Locate the cell with the specified text and output its [X, Y] center coordinate. 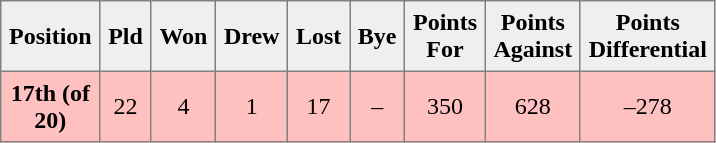
1 [252, 106]
Won [184, 36]
17th (of 20) [50, 106]
Pld [126, 36]
– [378, 106]
Bye [378, 36]
Drew [252, 36]
4 [184, 106]
Lost [319, 36]
22 [126, 106]
Points Against [532, 36]
–278 [648, 106]
350 [446, 106]
Points Differential [648, 36]
628 [532, 106]
Points For [446, 36]
17 [319, 106]
Position [50, 36]
